Output the (X, Y) coordinate of the center of the cell containing the given text.  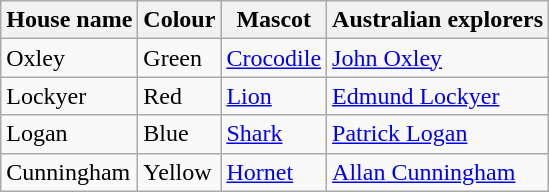
House name (70, 20)
Green (180, 58)
Allan Cunningham (438, 172)
Mascot (274, 20)
Patrick Logan (438, 134)
Crocodile (274, 58)
Lion (274, 96)
Logan (70, 134)
John Oxley (438, 58)
Lockyer (70, 96)
Oxley (70, 58)
Cunningham (70, 172)
Colour (180, 20)
Blue (180, 134)
Shark (274, 134)
Red (180, 96)
Edmund Lockyer (438, 96)
Hornet (274, 172)
Yellow (180, 172)
Australian explorers (438, 20)
